Capture the cell that displays the provided text and extract its (X, Y) central coordinate. 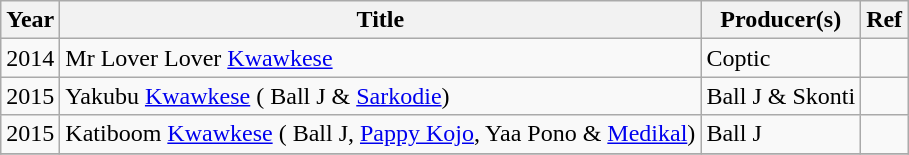
Title (380, 20)
Mr Lover Lover Kwawkese (380, 58)
Coptic (781, 58)
Ball J (781, 134)
2014 (30, 58)
Yakubu Kwawkese ( Ball J & Sarkodie) (380, 96)
Producer(s) (781, 20)
Katiboom Kwawkese ( Ball J, Pappy Kojo, Yaa Pono & Medikal) (380, 134)
Ref (884, 20)
Ball J & Skonti (781, 96)
Year (30, 20)
